Provide the (x, y) coordinate of the cell's center where the given text is located.  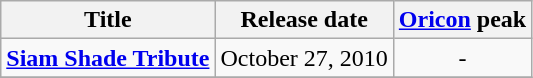
- (462, 58)
Title (108, 20)
October 27, 2010 (304, 58)
Oricon peak (462, 20)
Siam Shade Tribute (108, 58)
Release date (304, 20)
